Find where the given text appears and provide that cell's center as (x, y) coordinate. 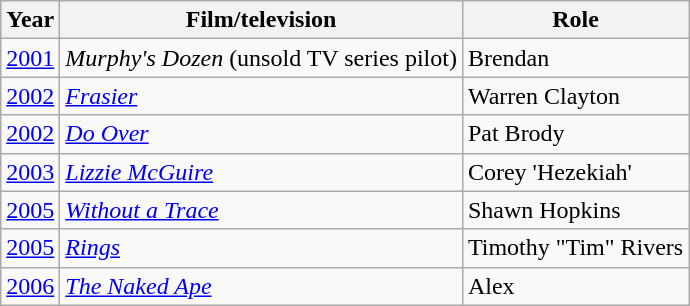
Murphy's Dozen (unsold TV series pilot) (262, 58)
2001 (30, 58)
Film/television (262, 20)
Pat Brody (575, 134)
The Naked Ape (262, 286)
Without a Trace (262, 210)
Do Over (262, 134)
Lizzie McGuire (262, 172)
Frasier (262, 96)
Shawn Hopkins (575, 210)
Role (575, 20)
Rings (262, 248)
2003 (30, 172)
Year (30, 20)
Warren Clayton (575, 96)
2006 (30, 286)
Corey 'Hezekiah' (575, 172)
Timothy "Tim" Rivers (575, 248)
Alex (575, 286)
Brendan (575, 58)
